Return the (X, Y) coordinate for the center point of the cell that contains the specified text.  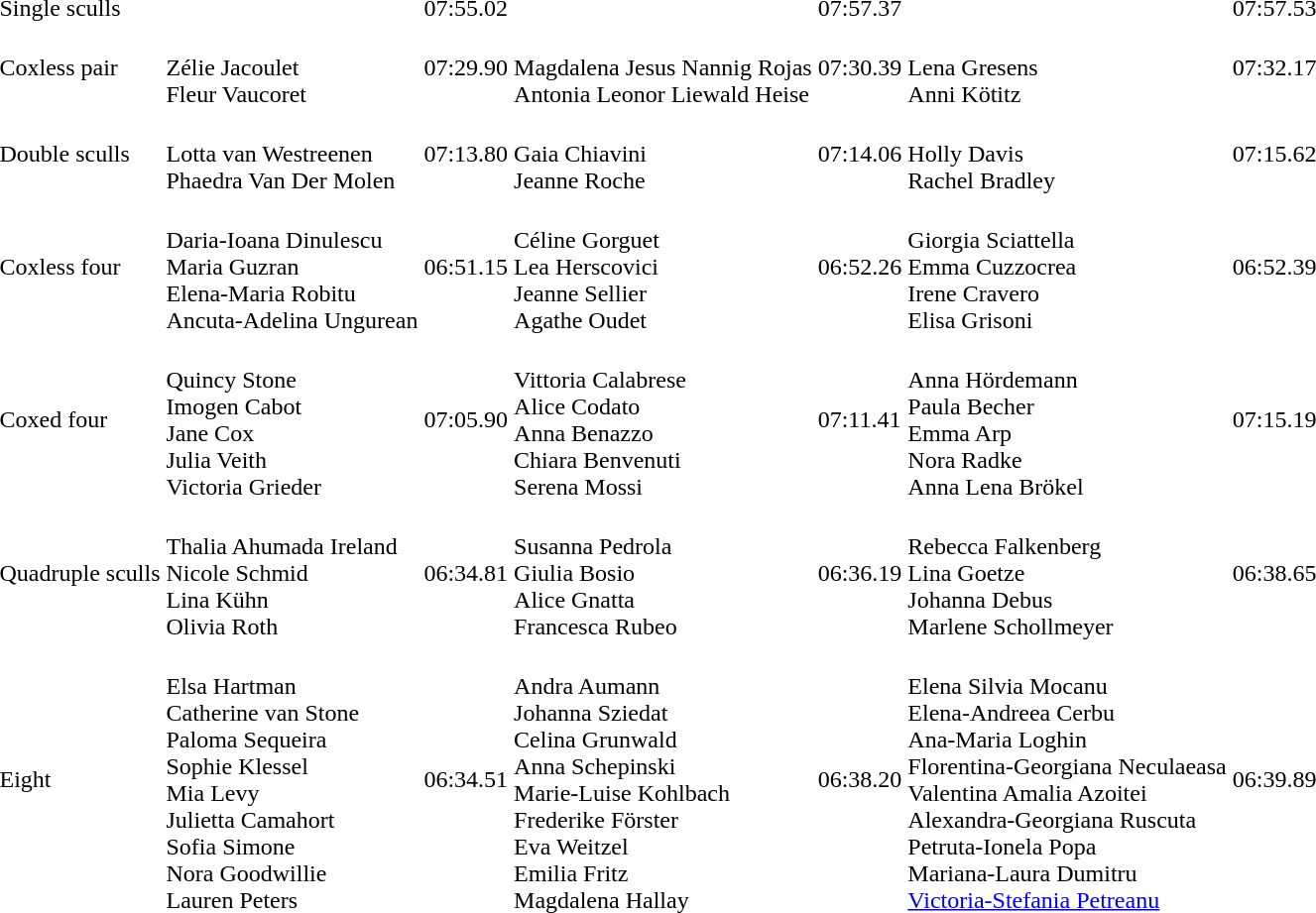
Lotta van WestreenenPhaedra Van Der Molen (292, 154)
07:11.41 (860, 420)
Anna HördemannPaula BecherEmma ArpNora RadkeAnna Lena Brökel (1067, 420)
Lena GresensAnni Kötitz (1067, 67)
Céline GorguetLea HerscoviciJeanne SellierAgathe Oudet (663, 267)
06:34.81 (466, 573)
07:14.06 (860, 154)
Giorgia SciattellaEmma CuzzocreaIrene CraveroElisa Grisoni (1067, 267)
06:52.26 (860, 267)
Magdalena Jesus Nannig RojasAntonia Leonor Liewald Heise (663, 67)
Quincy StoneImogen CabotJane CoxJulia VeithVictoria Grieder (292, 420)
07:05.90 (466, 420)
Vittoria CalabreseAlice CodatoAnna BenazzoChiara BenvenutiSerena Mossi (663, 420)
Susanna PedrolaGiulia BosioAlice GnattaFrancesca Rubeo (663, 573)
Gaia ChiaviniJeanne Roche (663, 154)
06:36.19 (860, 573)
Holly DavisRachel Bradley (1067, 154)
07:29.90 (466, 67)
Zélie JacouletFleur Vaucoret (292, 67)
07:30.39 (860, 67)
06:51.15 (466, 267)
Thalia Ahumada IrelandNicole SchmidLina KühnOlivia Roth (292, 573)
07:13.80 (466, 154)
Rebecca FalkenbergLina GoetzeJohanna DebusMarlene Schollmeyer (1067, 573)
Daria-Ioana DinulescuMaria GuzranElena-Maria RobituAncuta-Adelina Ungurean (292, 267)
